Return (X, Y) of the center of cell containing provided text 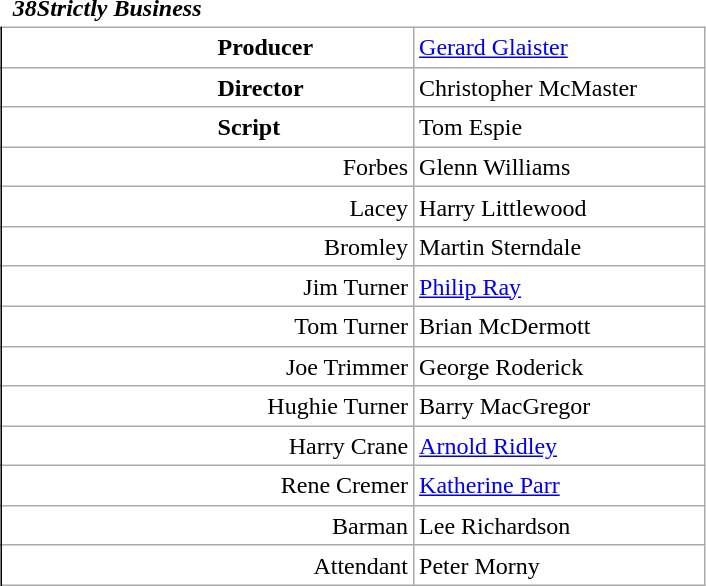
Tom Espie (560, 127)
Attendant (208, 565)
Philip Ray (560, 286)
Barry MacGregor (560, 406)
Producer (208, 47)
Harry Crane (208, 446)
Lee Richardson (560, 525)
Joe Trimmer (208, 366)
Barman (208, 525)
Harry Littlewood (560, 207)
Arnold Ridley (560, 446)
Tom Turner (208, 326)
Peter Morny (560, 565)
Script (208, 127)
Jim Turner (208, 286)
Brian McDermott (560, 326)
Katherine Parr (560, 486)
Bromley (208, 247)
Lacey (208, 207)
Martin Sterndale (560, 247)
Christopher McMaster (560, 87)
Glenn Williams (560, 167)
Rene Cremer (208, 486)
Hughie Turner (208, 406)
George Roderick (560, 366)
Gerard Glaister (560, 47)
Director (208, 87)
Forbes (208, 167)
